Output the (x, y) coordinate of the center of the cell containing the given text.  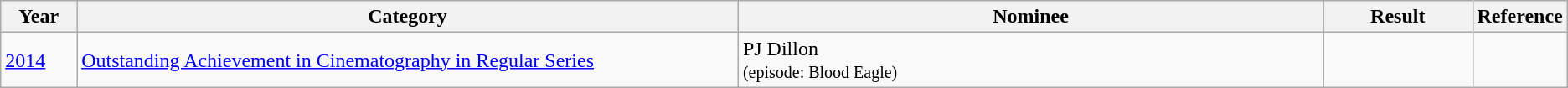
PJ Dillon(episode: Blood Eagle) (1030, 60)
Year (39, 17)
Result (1398, 17)
Category (408, 17)
Outstanding Achievement in Cinematography in Regular Series (408, 60)
2014 (39, 60)
Nominee (1030, 17)
Reference (1519, 17)
